Search for the cell housing the specified text and yield its [X, Y] center coordinate. 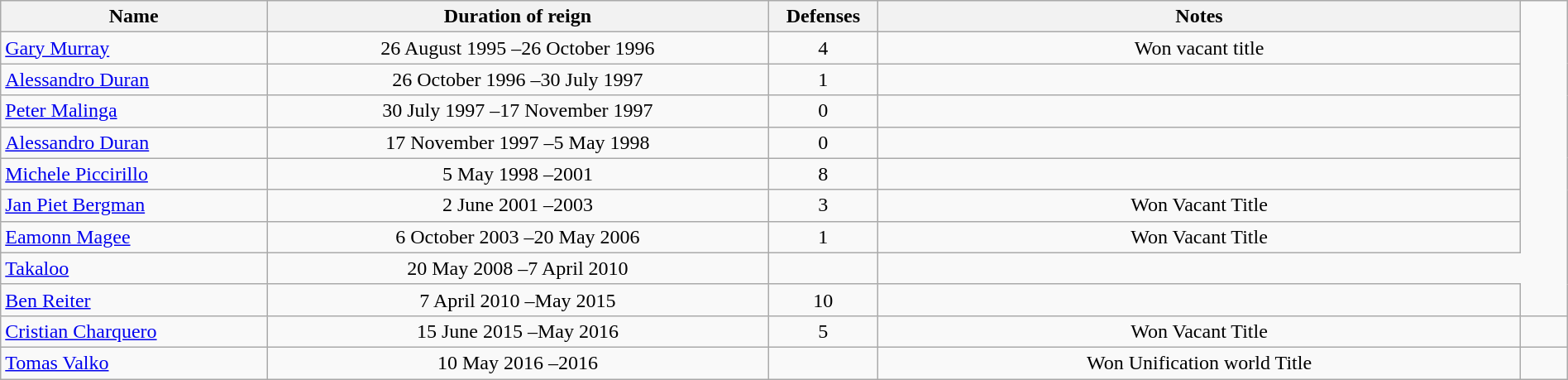
Ben Reiter [134, 300]
7 April 2010 –May 2015 [518, 300]
5 May 1998 –2001 [518, 174]
2 June 2001 –2003 [518, 205]
Defenses [824, 17]
Name [134, 17]
26 August 1995 –26 October 1996 [518, 48]
10 [824, 300]
Notes [1199, 17]
15 June 2015 –May 2016 [518, 331]
30 July 1997 –17 November 1997 [518, 111]
Gary Murray [134, 48]
Jan Piet Bergman [134, 205]
5 [824, 331]
20 May 2008 –7 April 2010 [518, 268]
Peter Malinga [134, 111]
17 November 1997 –5 May 1998 [518, 142]
Cristian Charquero [134, 331]
4 [824, 48]
Tomas Valko [134, 363]
Won Unification world Title [1199, 363]
Takaloo [134, 268]
Duration of reign [518, 17]
26 October 1996 –30 July 1997 [518, 79]
6 October 2003 –20 May 2006 [518, 237]
Won vacant title [1199, 48]
10 May 2016 –2016 [518, 363]
Eamonn Magee [134, 237]
3 [824, 205]
8 [824, 174]
Michele Piccirillo [134, 174]
